Locate the cell with the specified text and output its [x, y] center coordinate. 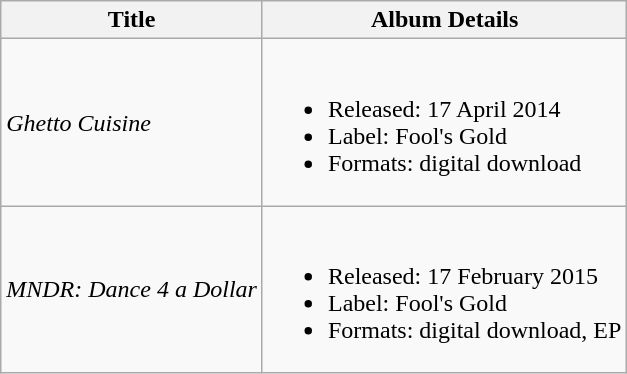
Released: 17 April 2014Label: Fool's GoldFormats: digital download [444, 122]
Title [132, 20]
Ghetto Cuisine [132, 122]
MNDR: Dance 4 a Dollar [132, 290]
Album Details [444, 20]
Released: 17 February 2015Label: Fool's GoldFormats: digital download, EP [444, 290]
